Output the (X, Y) coordinate of the center of the cell containing the given text.  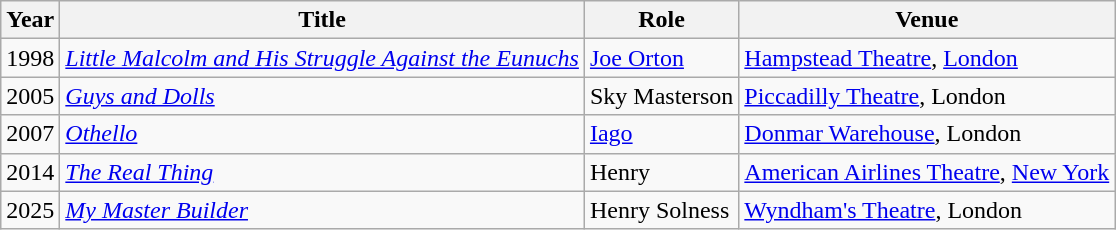
Donmar Warehouse, London (927, 134)
My Master Builder (322, 210)
Henry (661, 172)
Wyndham's Theatre, London (927, 210)
Little Malcolm and His Struggle Against the Eunuchs (322, 58)
Venue (927, 20)
2005 (30, 96)
Joe Orton (661, 58)
2025 (30, 210)
Role (661, 20)
Sky Masterson (661, 96)
2007 (30, 134)
2014 (30, 172)
Henry Solness (661, 210)
Piccadilly Theatre, London (927, 96)
American Airlines Theatre, New York (927, 172)
Title (322, 20)
Hampstead Theatre, London (927, 58)
Iago (661, 134)
Othello (322, 134)
The Real Thing (322, 172)
1998 (30, 58)
Year (30, 20)
Guys and Dolls (322, 96)
